Determine the (X, Y) coordinate at the center of the cell enclosing the given text.  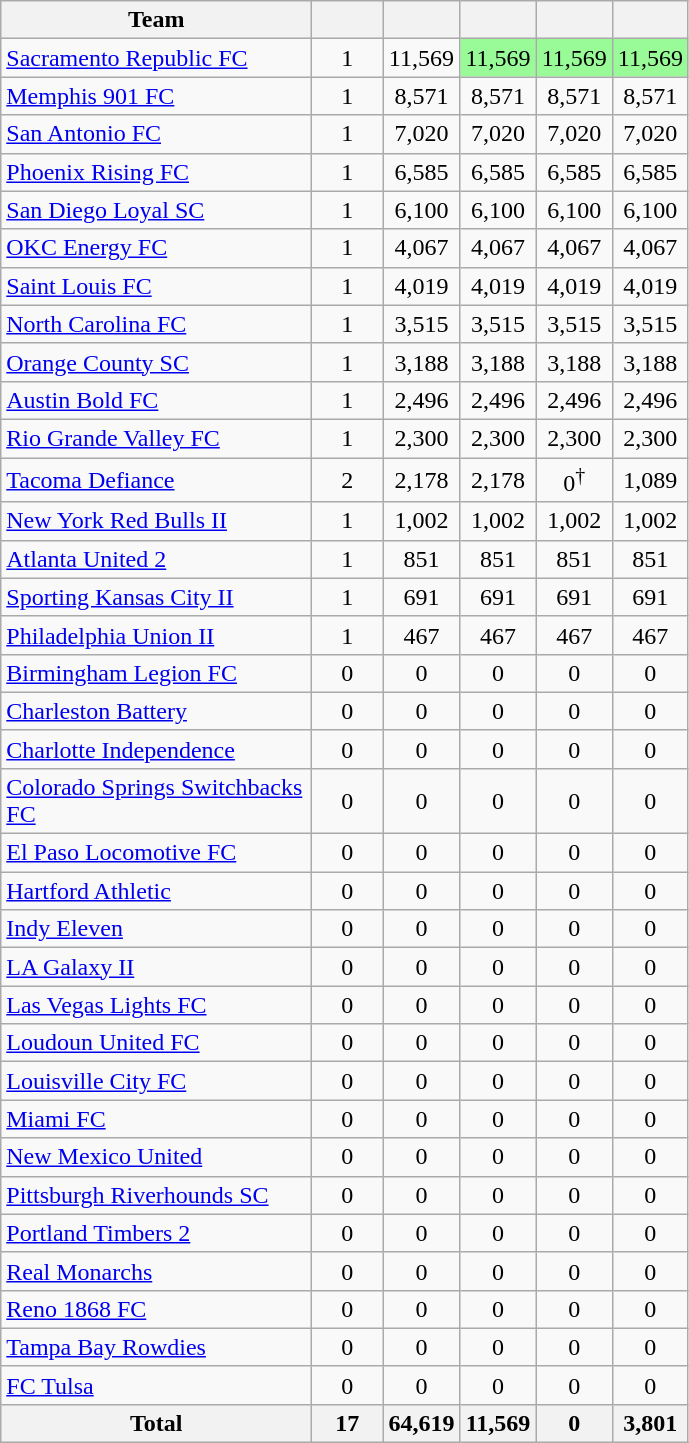
Atlanta United 2 (156, 559)
Reno 1868 FC (156, 1309)
Saint Louis FC (156, 286)
New Mexico United (156, 1157)
Orange County SC (156, 362)
San Diego Loyal SC (156, 210)
North Carolina FC (156, 324)
Real Monarchs (156, 1271)
El Paso Locomotive FC (156, 853)
LA Galaxy II (156, 967)
FC Tulsa (156, 1385)
Sporting Kansas City II (156, 597)
Colorado Springs Switchbacks FC (156, 800)
Charleston Battery (156, 711)
Memphis 901 FC (156, 96)
Tacoma Defiance (156, 480)
Philadelphia Union II (156, 635)
Portland Timbers 2 (156, 1233)
OKC Energy FC (156, 248)
Total (156, 1423)
3,801 (650, 1423)
Charlotte Independence (156, 749)
Louisville City FC (156, 1081)
Miami FC (156, 1119)
Team (156, 20)
2 (348, 480)
1,089 (650, 480)
Tampa Bay Rowdies (156, 1347)
Sacramento Republic FC (156, 58)
New York Red Bulls II (156, 521)
Phoenix Rising FC (156, 172)
64,619 (422, 1423)
Austin Bold FC (156, 400)
Las Vegas Lights FC (156, 1005)
0† (574, 480)
Rio Grande Valley FC (156, 438)
Pittsburgh Riverhounds SC (156, 1195)
17 (348, 1423)
Loudoun United FC (156, 1043)
Hartford Athletic (156, 891)
Birmingham Legion FC (156, 673)
Indy Eleven (156, 929)
San Antonio FC (156, 134)
